From the cell containing the given text, extract its center point as (x, y) coordinate. 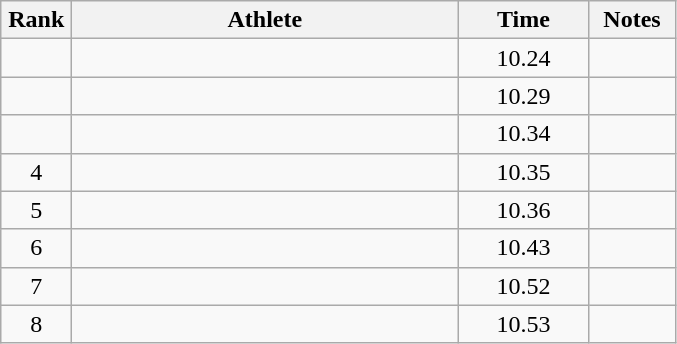
5 (36, 210)
10.29 (524, 96)
8 (36, 324)
10.34 (524, 134)
10.52 (524, 286)
10.43 (524, 248)
Time (524, 20)
Rank (36, 20)
7 (36, 286)
10.35 (524, 172)
Notes (632, 20)
4 (36, 172)
10.53 (524, 324)
10.24 (524, 58)
10.36 (524, 210)
Athlete (265, 20)
6 (36, 248)
